From the cell containing the given text, extract its center point as (x, y) coordinate. 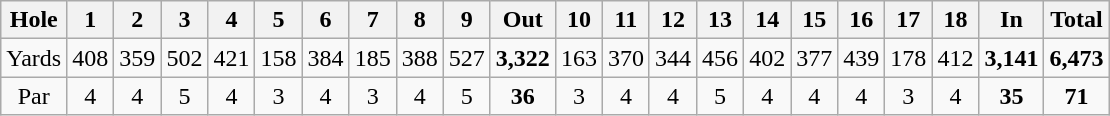
384 (326, 58)
9 (466, 20)
1 (90, 20)
158 (278, 58)
10 (578, 20)
163 (578, 58)
In (1012, 20)
Yards (34, 58)
Out (522, 20)
408 (90, 58)
71 (1076, 96)
502 (184, 58)
377 (814, 58)
370 (626, 58)
17 (908, 20)
344 (672, 58)
7 (372, 20)
11 (626, 20)
3,322 (522, 58)
35 (1012, 96)
527 (466, 58)
36 (522, 96)
388 (420, 58)
Total (1076, 20)
456 (720, 58)
178 (908, 58)
412 (956, 58)
15 (814, 20)
402 (768, 58)
Par (34, 96)
12 (672, 20)
Hole (34, 20)
359 (138, 58)
3,141 (1012, 58)
421 (232, 58)
6,473 (1076, 58)
16 (862, 20)
14 (768, 20)
6 (326, 20)
2 (138, 20)
8 (420, 20)
13 (720, 20)
18 (956, 20)
439 (862, 58)
185 (372, 58)
